Provide the (x, y) coordinate of the cell's center where the given text is located.  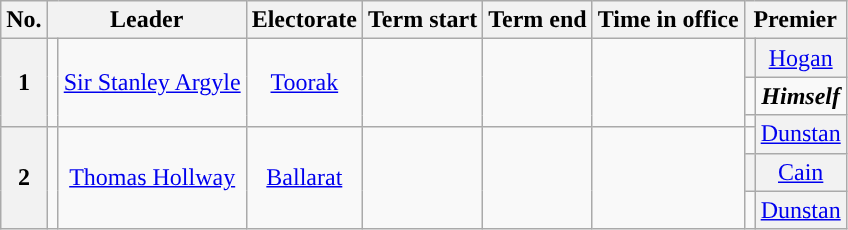
Leader (146, 20)
Thomas Hollway (152, 178)
1 (24, 82)
No. (24, 20)
Time in office (668, 20)
Premier (795, 20)
Ballarat (304, 178)
Hogan (800, 58)
2 (24, 178)
Cain (800, 172)
Sir Stanley Argyle (152, 82)
Electorate (304, 20)
Term start (423, 20)
Himself (800, 96)
Toorak (304, 82)
Term end (538, 20)
